Return (x, y) of the center of cell containing provided text 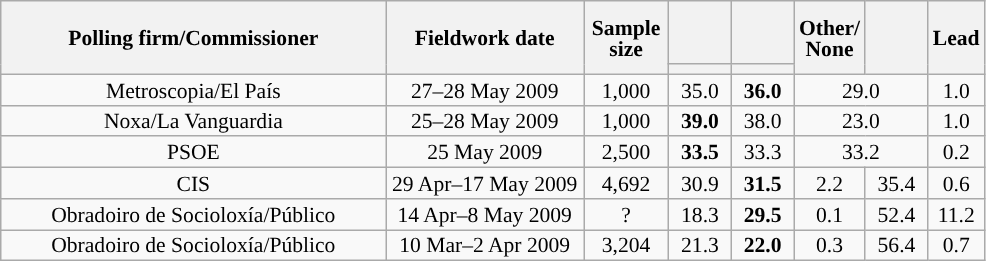
38.0 (762, 120)
31.5 (762, 184)
Lead (956, 38)
0.6 (956, 184)
36.0 (762, 90)
23.0 (861, 120)
0.1 (830, 214)
22.0 (762, 246)
Sample size (626, 38)
29.5 (762, 214)
0.7 (956, 246)
21.3 (700, 246)
Noxa/La Vanguardia (194, 120)
? (626, 214)
30.9 (700, 184)
33.2 (861, 152)
Polling firm/Commissioner (194, 38)
25–28 May 2009 (485, 120)
Other/None (830, 38)
27–28 May 2009 (485, 90)
25 May 2009 (485, 152)
33.3 (762, 152)
56.4 (896, 246)
14 Apr–8 May 2009 (485, 214)
Metroscopia/El País (194, 90)
0.3 (830, 246)
18.3 (700, 214)
2,500 (626, 152)
PSOE (194, 152)
52.4 (896, 214)
29 Apr–17 May 2009 (485, 184)
4,692 (626, 184)
10 Mar–2 Apr 2009 (485, 246)
0.2 (956, 152)
33.5 (700, 152)
11.2 (956, 214)
39.0 (700, 120)
35.0 (700, 90)
Fieldwork date (485, 38)
2.2 (830, 184)
35.4 (896, 184)
29.0 (861, 90)
3,204 (626, 246)
CIS (194, 184)
